From the cell containing the given text, extract its center point as [X, Y] coordinate. 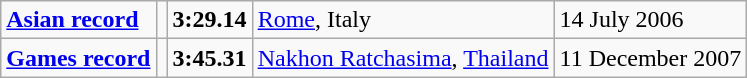
3:29.14 [210, 20]
14 July 2006 [650, 20]
3:45.31 [210, 58]
Asian record [78, 20]
Games record [78, 58]
Rome, Italy [403, 20]
Nakhon Ratchasima, Thailand [403, 58]
11 December 2007 [650, 58]
